Provide the (x, y) coordinate of the cell's center where the given text is located.  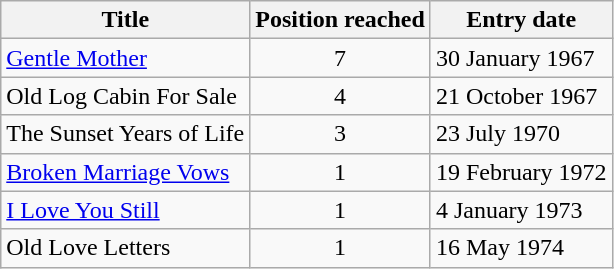
Old Love Letters (126, 248)
Old Log Cabin For Sale (126, 96)
The Sunset Years of Life (126, 134)
4 January 1973 (521, 210)
I Love You Still (126, 210)
Position reached (340, 20)
21 October 1967 (521, 96)
Gentle Mother (126, 58)
7 (340, 58)
30 January 1967 (521, 58)
16 May 1974 (521, 248)
Entry date (521, 20)
3 (340, 134)
19 February 1972 (521, 172)
Broken Marriage Vows (126, 172)
Title (126, 20)
23 July 1970 (521, 134)
4 (340, 96)
